For the text-containing cell, return its midpoint in (X, Y) coordinate format. 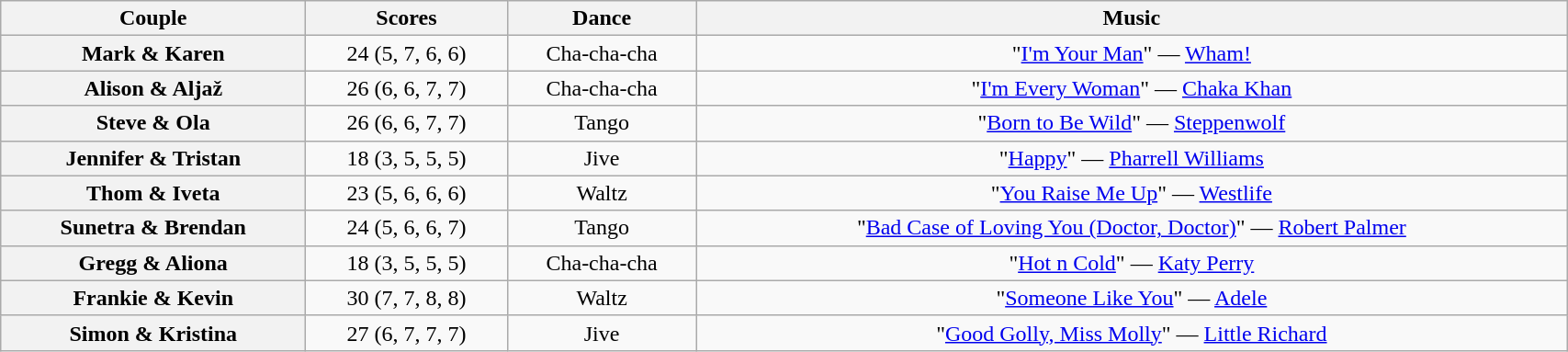
"Hot n Cold" — Katy Perry (1132, 263)
Mark & Karen (153, 53)
"Bad Case of Loving You (Doctor, Doctor)" — Robert Palmer (1132, 228)
"I'm Your Man" — Wham! (1132, 53)
Frankie & Kevin (153, 298)
Music (1132, 18)
24 (5, 6, 6, 7) (406, 228)
"Born to Be Wild" — Steppenwolf (1132, 123)
Sunetra & Brendan (153, 228)
Thom & Iveta (153, 193)
"Someone Like You" — Adele (1132, 298)
"I'm Every Woman" — Chaka Khan (1132, 88)
Simon & Kristina (153, 333)
"Happy" — Pharrell Williams (1132, 158)
Couple (153, 18)
Gregg & Aliona (153, 263)
Alison & Aljaž (153, 88)
23 (5, 6, 6, 6) (406, 193)
Scores (406, 18)
30 (7, 7, 8, 8) (406, 298)
24 (5, 7, 6, 6) (406, 53)
"You Raise Me Up" — Westlife (1132, 193)
"Good Golly, Miss Molly" — Little Richard (1132, 333)
Steve & Ola (153, 123)
Dance (602, 18)
27 (6, 7, 7, 7) (406, 333)
Jennifer & Tristan (153, 158)
